From the cell containing the given text, extract its center point as [x, y] coordinate. 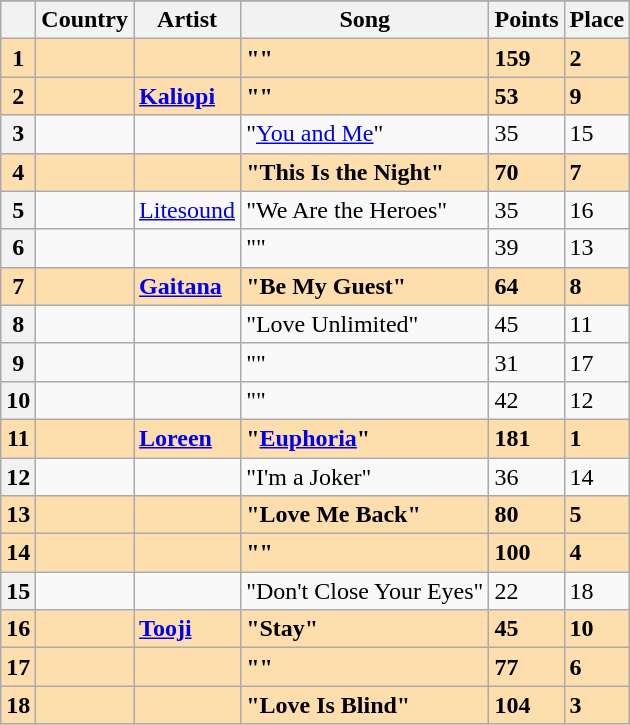
Litesound [188, 210]
53 [526, 96]
Kaliopi [188, 96]
39 [526, 248]
80 [526, 515]
"This Is the Night" [365, 172]
Loreen [188, 438]
36 [526, 477]
"Euphoria" [365, 438]
31 [526, 362]
104 [526, 705]
"Don't Close Your Eyes" [365, 591]
"Love Unlimited" [365, 324]
"We Are the Heroes" [365, 210]
Points [526, 20]
Artist [188, 20]
22 [526, 591]
42 [526, 400]
Place [597, 20]
100 [526, 553]
"I'm a Joker" [365, 477]
Gaitana [188, 286]
Song [365, 20]
64 [526, 286]
159 [526, 58]
Tooji [188, 629]
"Be My Guest" [365, 286]
70 [526, 172]
"Stay" [365, 629]
"Love Is Blind" [365, 705]
"You and Me" [365, 134]
"Love Me Back" [365, 515]
77 [526, 667]
Country [85, 20]
181 [526, 438]
